Scan for the cell matching the given text and deliver its [X, Y] coordinate at center. 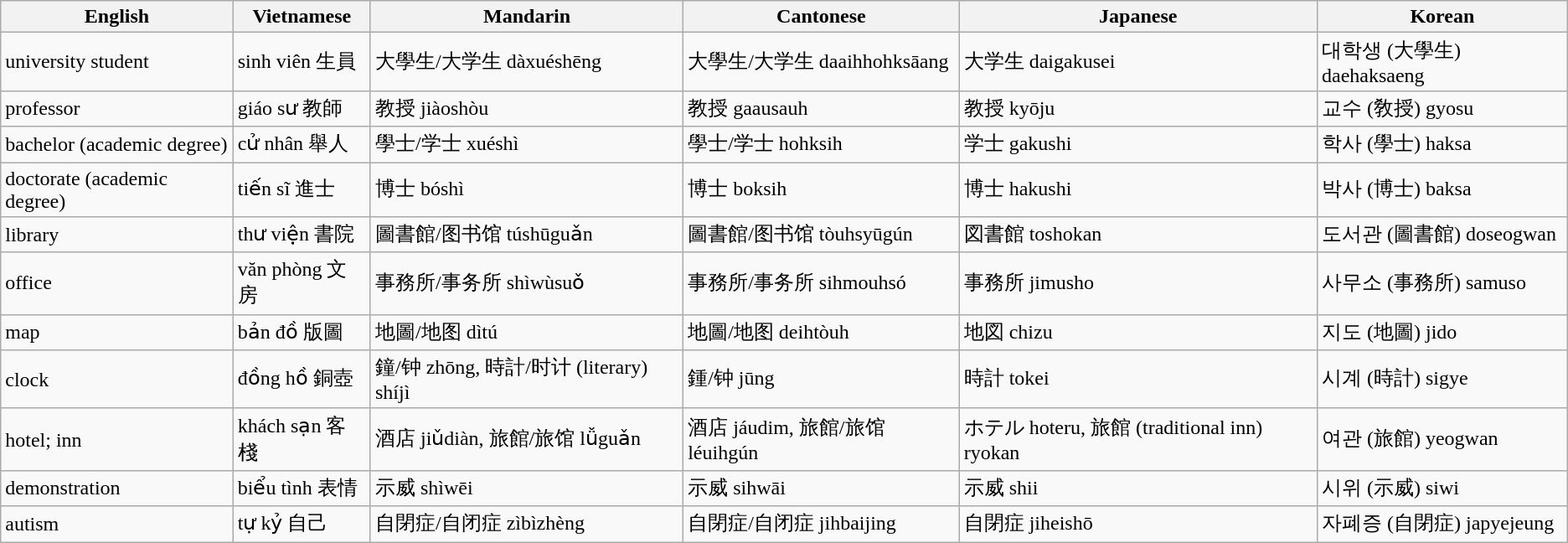
university student [117, 62]
박사 (博士) baksa [1442, 189]
酒店 jáudim, 旅館/旅馆 léuihgún [821, 439]
學士/学士 xuéshì [526, 144]
自閉症 jiheishō [1137, 525]
ホテル hoteru, 旅館 (traditional inn) ryokan [1137, 439]
도서관 (圖書館) doseogwan [1442, 235]
시위 (示威) siwi [1442, 488]
자폐증 (自閉症) japyejeung [1442, 525]
自閉症/自闭症 zìbìzhèng [526, 525]
Japanese [1137, 17]
地圖/地图 deihtòuh [821, 332]
地図 chizu [1137, 332]
教授 gaausauh [821, 109]
doctorate (academic degree) [117, 189]
professor [117, 109]
sinh viên 生員 [302, 62]
図書館 toshokan [1137, 235]
示威 sihwāi [821, 488]
示威 shìwēi [526, 488]
圖書館/图书馆 tòuhsyūgún [821, 235]
교수 (敎授) gyosu [1442, 109]
bản đồ 版圖 [302, 332]
地圖/地图 dìtú [526, 332]
時計 tokei [1137, 380]
大學生/大学生 dàxuéshēng [526, 62]
지도 (地圖) jido [1442, 332]
大学生 daigakusei [1137, 62]
autism [117, 525]
Vietnamese [302, 17]
事務所/事务所 shìwùsuǒ [526, 283]
教授 jiàoshòu [526, 109]
博士 bóshì [526, 189]
圖書館/图书馆 túshūguǎn [526, 235]
博士 hakushi [1137, 189]
clock [117, 380]
office [117, 283]
사무소 (事務所) samuso [1442, 283]
tự kỷ 自己 [302, 525]
map [117, 332]
事務所/事务所 sihmouhsó [821, 283]
giáo sư 教師 [302, 109]
library [117, 235]
鐘/钟 zhōng, 時計/时计 (literary) shíjì [526, 380]
시계 (時計) sigye [1442, 380]
thư viện 書院 [302, 235]
bachelor (academic degree) [117, 144]
학사 (學士) haksa [1442, 144]
学士 gakushi [1137, 144]
Korean [1442, 17]
khách sạn 客棧 [302, 439]
事務所 jimusho [1137, 283]
示威 shii [1137, 488]
Cantonese [821, 17]
博士 boksih [821, 189]
tiến sĩ 進士 [302, 189]
酒店 jiǔdiàn, 旅館/旅馆 lǚguǎn [526, 439]
biểu tình 表情 [302, 488]
cử nhân 舉人 [302, 144]
đồng hồ 銅壺 [302, 380]
教授 kyōju [1137, 109]
大學生/大学生 daaihhohksāang [821, 62]
自閉症/自闭症 jihbaijing [821, 525]
여관 (旅館) yeogwan [1442, 439]
văn phòng 文房 [302, 283]
대학생 (大學生) daehaksaeng [1442, 62]
Mandarin [526, 17]
English [117, 17]
學士/学士 hohksih [821, 144]
鍾/钟 jūng [821, 380]
hotel; inn [117, 439]
demonstration [117, 488]
